From the cell containing the given text, extract its center point as (x, y) coordinate. 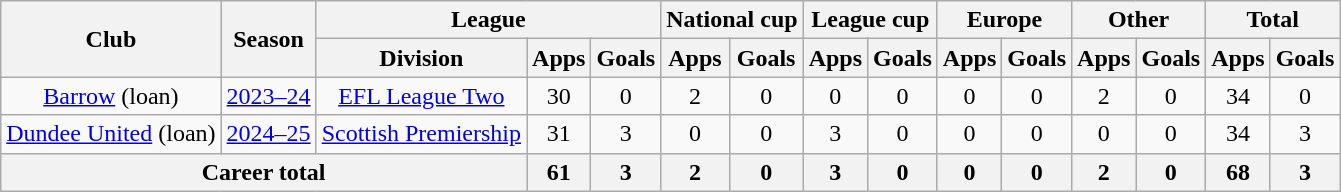
61 (559, 172)
Other (1139, 20)
League cup (870, 20)
Scottish Premiership (421, 134)
Season (268, 39)
Total (1273, 20)
Career total (264, 172)
68 (1238, 172)
2024–25 (268, 134)
Europe (1004, 20)
Club (111, 39)
2023–24 (268, 96)
Dundee United (loan) (111, 134)
League (488, 20)
National cup (732, 20)
31 (559, 134)
Division (421, 58)
Barrow (loan) (111, 96)
EFL League Two (421, 96)
30 (559, 96)
